Locate the cell with the specified text and output its [x, y] center coordinate. 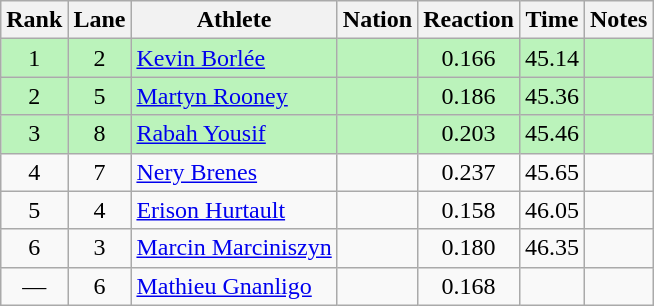
0.166 [469, 58]
45.46 [552, 134]
1 [34, 58]
0.203 [469, 134]
0.158 [469, 210]
Mathieu Gnanligo [234, 286]
Time [552, 20]
7 [100, 172]
Notes [618, 20]
0.168 [469, 286]
Reaction [469, 20]
Athlete [234, 20]
Kevin Borlée [234, 58]
Marcin Marciniszyn [234, 248]
0.237 [469, 172]
Rabah Yousif [234, 134]
0.186 [469, 96]
Lane [100, 20]
45.65 [552, 172]
46.05 [552, 210]
45.14 [552, 58]
0.180 [469, 248]
Nation [377, 20]
8 [100, 134]
45.36 [552, 96]
Rank [34, 20]
Nery Brenes [234, 172]
46.35 [552, 248]
— [34, 286]
Martyn Rooney [234, 96]
Erison Hurtault [234, 210]
